Output the [X, Y] coordinate of the center of the cell containing the given text.  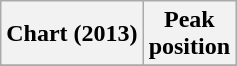
Chart (2013) [72, 34]
Peakposition [189, 34]
